Provide the [x, y] coordinate of the cell's center where the given text is located.  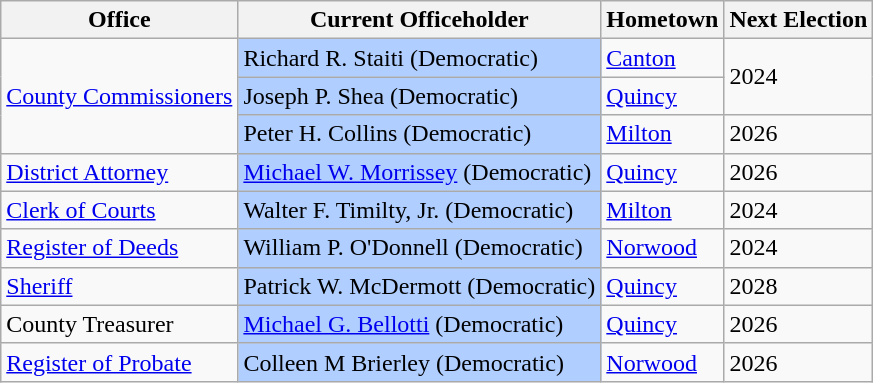
Patrick W. McDermott (Democratic) [420, 286]
Canton [662, 58]
William P. O'Donnell (Democratic) [420, 248]
Current Officeholder [420, 20]
Register of Deeds [120, 248]
County Treasurer [120, 324]
Hometown [662, 20]
Peter H. Collins (Democratic) [420, 134]
Richard R. Staiti (Democratic) [420, 58]
Next Election [798, 20]
Sheriff [120, 286]
Clerk of Courts [120, 210]
Michael W. Morrissey (Democratic) [420, 172]
Joseph P. Shea (Democratic) [420, 96]
Colleen M Brierley (Democratic) [420, 362]
Office [120, 20]
District Attorney [120, 172]
County Commissioners [120, 96]
Walter F. Timilty, Jr. (Democratic) [420, 210]
Register of Probate [120, 362]
Michael G. Bellotti (Democratic) [420, 324]
2028 [798, 286]
